Locate the cell with the specified text and output its (x, y) center coordinate. 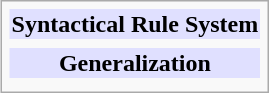
Generalization (135, 63)
Syntactical Rule System (135, 24)
